Capture the cell that displays the provided text and extract its (X, Y) central coordinate. 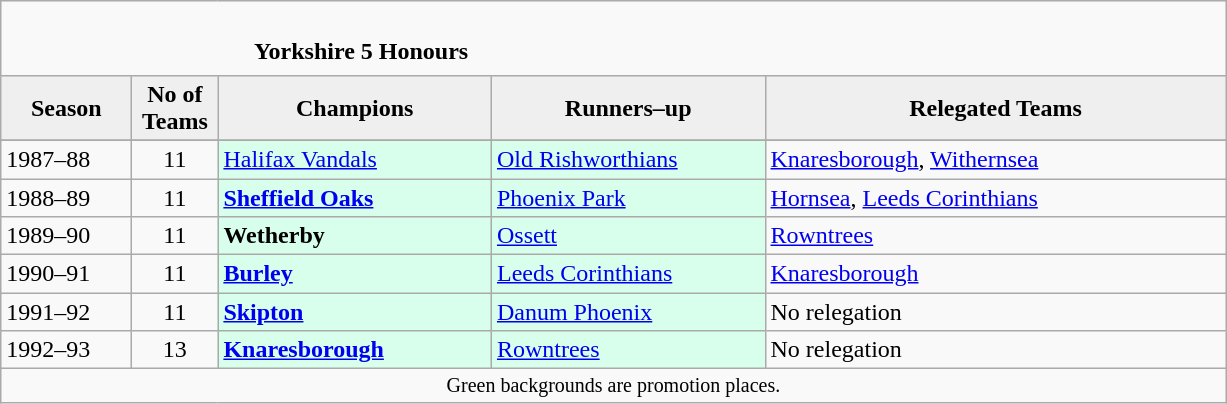
Green backgrounds are promotion places. (614, 386)
No of Teams (175, 108)
Relegated Teams (996, 108)
1992–93 (66, 350)
Wetherby (355, 236)
Hornsea, Leeds Corinthians (996, 197)
Champions (355, 108)
Sheffield Oaks (355, 197)
Old Rishworthians (628, 159)
Skipton (355, 312)
1991–92 (66, 312)
Knaresborough, Withernsea (996, 159)
1990–91 (66, 274)
Phoenix Park (628, 197)
Season (66, 108)
13 (175, 350)
1988–89 (66, 197)
Halifax Vandals (355, 159)
Burley (355, 274)
1987–88 (66, 159)
Danum Phoenix (628, 312)
Runners–up (628, 108)
Leeds Corinthians (628, 274)
Ossett (628, 236)
1989–90 (66, 236)
